Capture the cell that displays the provided text and extract its [x, y] central coordinate. 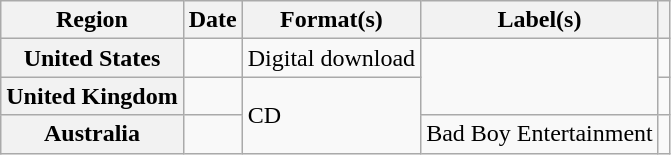
United Kingdom [92, 96]
United States [92, 58]
Australia [92, 134]
Format(s) [331, 20]
CD [331, 115]
Digital download [331, 58]
Label(s) [540, 20]
Region [92, 20]
Bad Boy Entertainment [540, 134]
Date [212, 20]
